Scan for the cell matching the given text and deliver its [x, y] coordinate at center. 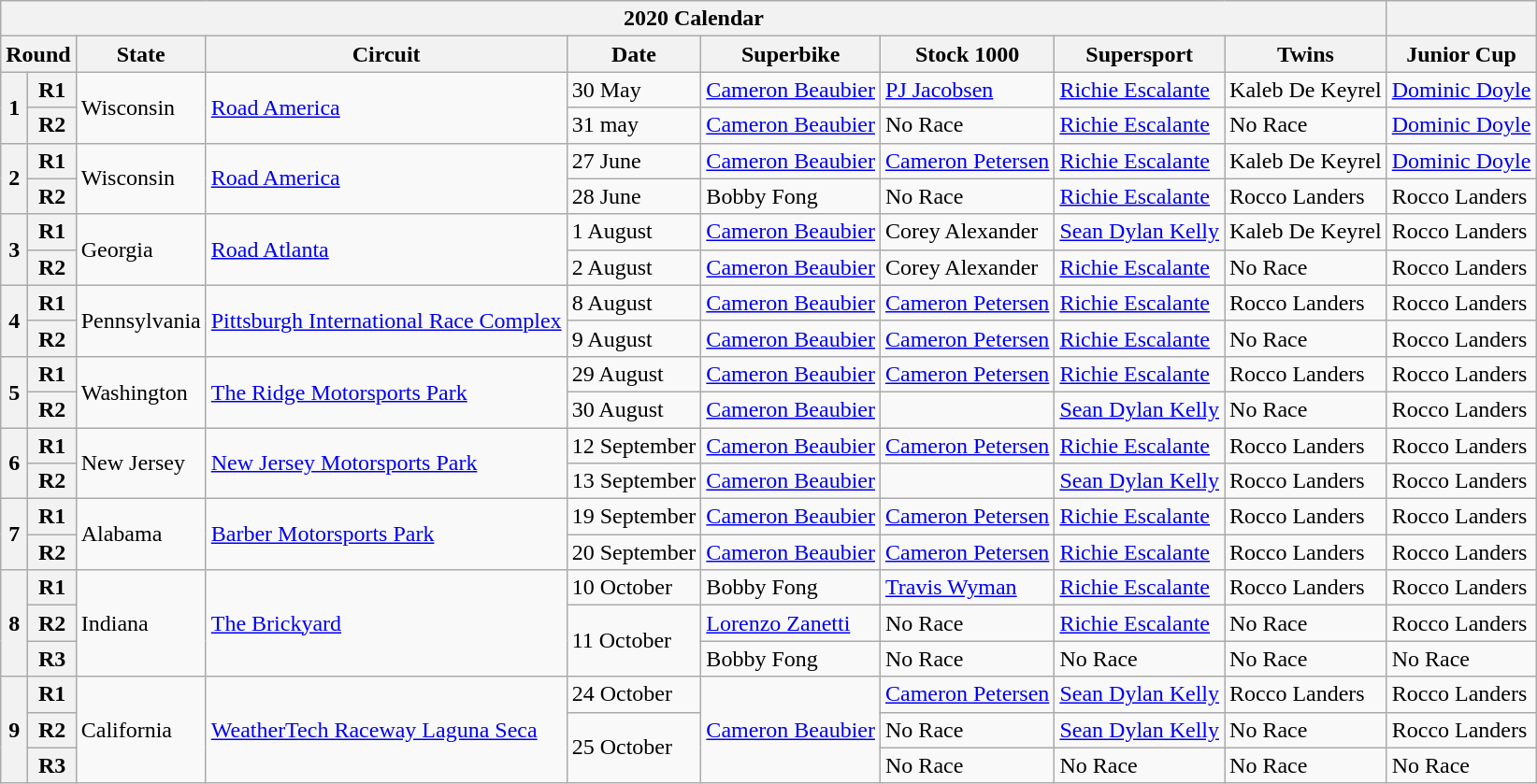
Superbike [791, 54]
1 [15, 107]
11 October [634, 641]
9 August [634, 338]
1 August [634, 232]
31 may [634, 125]
3 [15, 249]
7 [15, 535]
2 [15, 178]
10 October [634, 588]
Pennsylvania [140, 321]
4 [15, 321]
New Jersey [140, 463]
Indiana [140, 623]
WeatherTech Raceway Laguna Seca [386, 730]
19 September [634, 517]
The Ridge Motorsports Park [386, 392]
8 August [634, 303]
5 [15, 392]
6 [15, 463]
Alabama [140, 535]
13 September [634, 481]
9 [15, 730]
Travis Wyman [968, 588]
Road Atlanta [386, 249]
24 October [634, 694]
Pittsburgh International Race Complex [386, 321]
2 August [634, 267]
30 May [634, 90]
25 October [634, 748]
California [140, 730]
PJ Jacobsen [968, 90]
Stock 1000 [968, 54]
Georgia [140, 249]
8 [15, 623]
Circuit [386, 54]
Barber Motorsports Park [386, 535]
27 June [634, 161]
The Brickyard [386, 623]
Supersport [1140, 54]
New Jersey Motorsports Park [386, 463]
State [140, 54]
Twins [1306, 54]
30 August [634, 409]
20 September [634, 552]
28 June [634, 196]
Date [634, 54]
Round [38, 54]
2020 Calendar [694, 19]
Junior Cup [1461, 54]
12 September [634, 446]
29 August [634, 374]
Lorenzo Zanetti [791, 623]
Washington [140, 392]
